From the cell containing the given text, extract its center point as [x, y] coordinate. 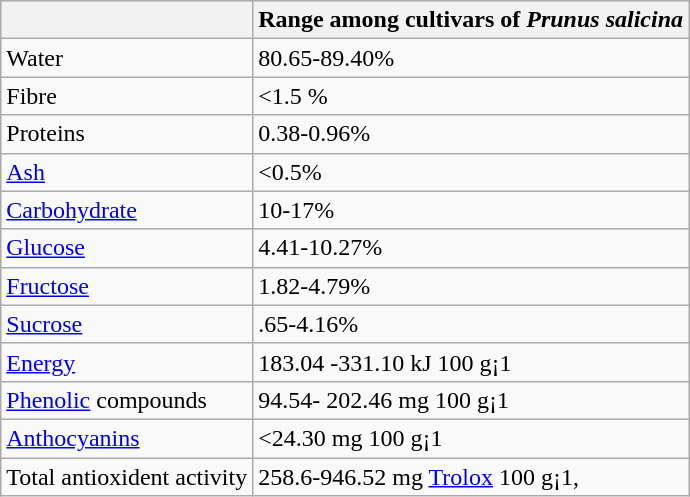
Carbohydrate [127, 210]
Proteins [127, 134]
258.6-946.52 mg Trolox 100 g¡1, [471, 477]
Fructose [127, 286]
Sucrose [127, 324]
Fibre [127, 96]
Ash [127, 172]
Phenolic compounds [127, 400]
Range among cultivars of Prunus salicina [471, 20]
<0.5% [471, 172]
94.54- 202.46 mg 100 g¡1 [471, 400]
.65-4.16% [471, 324]
80.65-89.40% [471, 58]
Glucose [127, 248]
0.38-0.96% [471, 134]
Anthocyanins [127, 438]
Water [127, 58]
<24.30 mg 100 g¡1 [471, 438]
10-17% [471, 210]
1.82-4.79% [471, 286]
<1.5 % [471, 96]
Total antioxident activity [127, 477]
183.04 -331.10 kJ 100 g¡1 [471, 362]
4.41-10.27% [471, 248]
Energy [127, 362]
